From the cell containing the given text, extract its center point as (x, y) coordinate. 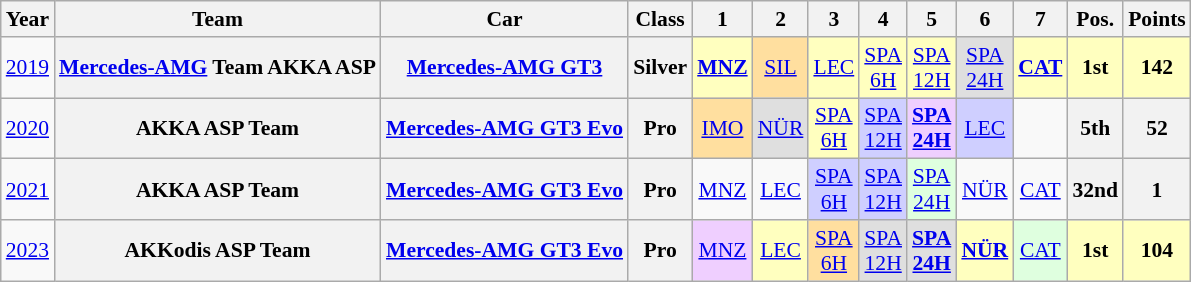
32nd (1095, 190)
4 (883, 19)
IMO (722, 128)
Silver (660, 68)
6 (984, 19)
Car (504, 19)
142 (1157, 68)
AKKodis ASP Team (218, 250)
Team (218, 19)
Class (660, 19)
Mercedes-AMG GT3 (504, 68)
5 (932, 19)
2019 (28, 68)
Mercedes-AMG Team AKKA ASP (218, 68)
52 (1157, 128)
2020 (28, 128)
SIL (781, 68)
104 (1157, 250)
2021 (28, 190)
5th (1095, 128)
Pos. (1095, 19)
Year (28, 19)
3 (834, 19)
Points (1157, 19)
2023 (28, 250)
2 (781, 19)
7 (1040, 19)
